From the cell containing the given text, extract its center point as (X, Y) coordinate. 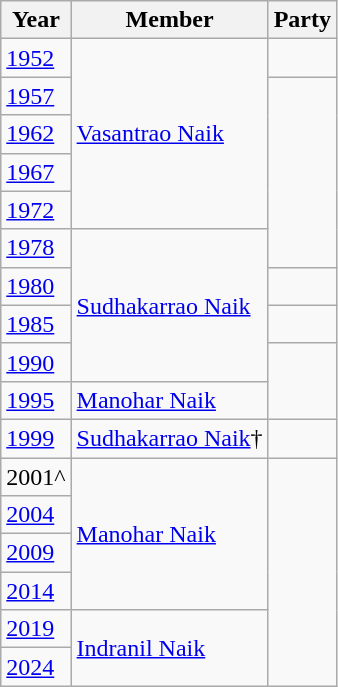
Sudhakarrao Naik (170, 305)
2024 (36, 667)
2014 (36, 591)
2019 (36, 629)
Member (170, 20)
1999 (36, 438)
1972 (36, 210)
2001^ (36, 477)
1957 (36, 96)
1980 (36, 286)
Year (36, 20)
Indranil Naik (170, 648)
Party (302, 20)
1967 (36, 172)
Sudhakarrao Naik† (170, 438)
1952 (36, 58)
2009 (36, 553)
1990 (36, 362)
1995 (36, 400)
1978 (36, 248)
1962 (36, 134)
1985 (36, 324)
Vasantrao Naik (170, 134)
2004 (36, 515)
